Return the (X, Y) coordinate for the center point of the cell that contains the specified text.  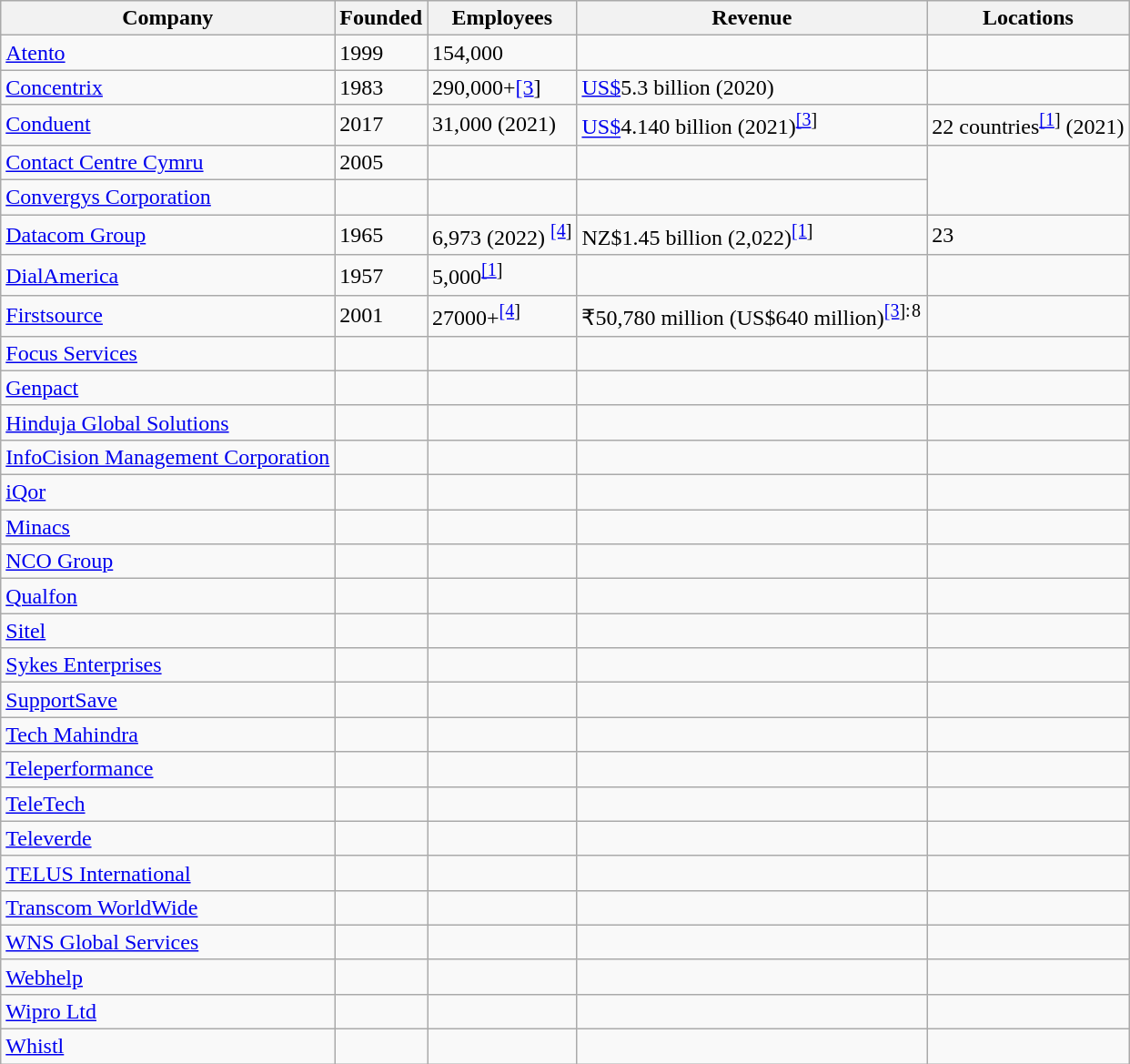
iQor (167, 492)
TELUS International (167, 873)
Transcom WorldWide (167, 907)
Firstsource (167, 317)
23 (1028, 235)
Qualfon (167, 596)
Whistl (167, 1047)
1965 (381, 235)
InfoCision Management Corporation (167, 457)
290,000+[3] (502, 87)
Wipro Ltd (167, 1011)
NZ$1.45 billion (2,022)[1] (752, 235)
DialAmerica (167, 275)
2017 (381, 126)
Genpact (167, 388)
2005 (381, 162)
US$4.140 billion (2021)[3] (752, 126)
154,000 (502, 53)
6,973 (2022) [4] (502, 235)
Concentrix (167, 87)
Hinduja Global Solutions (167, 422)
1957 (381, 275)
US$5.3 billion (2020) (752, 87)
NCO Group (167, 562)
Sykes Enterprises (167, 665)
Locations (1028, 18)
TeleTech (167, 804)
Revenue (752, 18)
Webhelp (167, 977)
WNS Global Services (167, 942)
Contact Centre Cymru (167, 162)
5,000[1] (502, 275)
Televerde (167, 838)
Convergys Corporation (167, 198)
2001 (381, 317)
Company (167, 18)
SupportSave (167, 700)
Founded (381, 18)
Teleperformance (167, 769)
1999 (381, 53)
Conduent (167, 126)
1983 (381, 87)
27000+[4] (502, 317)
22 countries[1] (2021) (1028, 126)
Datacom Group (167, 235)
31,000 (2021) (502, 126)
Sitel (167, 631)
Atento (167, 53)
Focus Services (167, 353)
Employees (502, 18)
₹50,780 million (US$640 million)[3]: 8 (752, 317)
Tech Mahindra (167, 735)
Minacs (167, 527)
